From the cell containing the given text, extract its center point as (x, y) coordinate. 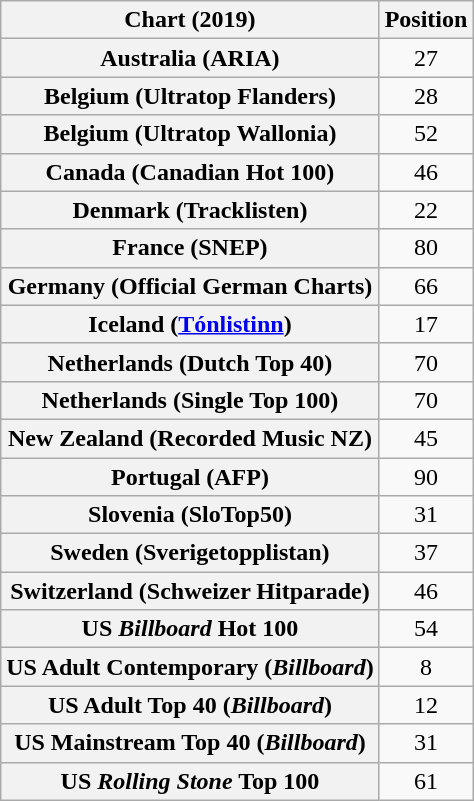
54 (426, 629)
12 (426, 705)
17 (426, 324)
Sweden (Sverigetopplistan) (190, 553)
US Mainstream Top 40 (Billboard) (190, 743)
Canada (Canadian Hot 100) (190, 172)
Slovenia (SloTop50) (190, 515)
Portugal (AFP) (190, 477)
Netherlands (Single Top 100) (190, 400)
Australia (ARIA) (190, 58)
22 (426, 210)
27 (426, 58)
37 (426, 553)
Iceland (Tónlistinn) (190, 324)
66 (426, 286)
US Adult Contemporary (Billboard) (190, 667)
New Zealand (Recorded Music NZ) (190, 438)
52 (426, 134)
28 (426, 96)
45 (426, 438)
Belgium (Ultratop Wallonia) (190, 134)
US Rolling Stone Top 100 (190, 781)
US Billboard Hot 100 (190, 629)
8 (426, 667)
France (SNEP) (190, 248)
61 (426, 781)
80 (426, 248)
Belgium (Ultratop Flanders) (190, 96)
Chart (2019) (190, 20)
Germany (Official German Charts) (190, 286)
90 (426, 477)
US Adult Top 40 (Billboard) (190, 705)
Position (426, 20)
Denmark (Tracklisten) (190, 210)
Netherlands (Dutch Top 40) (190, 362)
Switzerland (Schweizer Hitparade) (190, 591)
